Locate the cell with the specified text and output its (x, y) center coordinate. 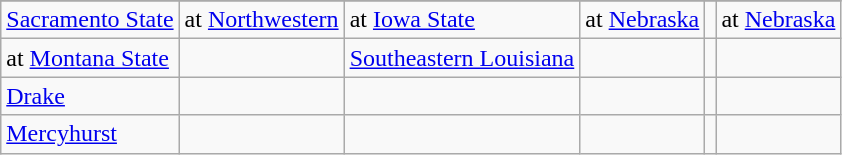
Drake (90, 96)
at Iowa State (462, 20)
Sacramento State (90, 20)
Southeastern Louisiana (462, 58)
Mercyhurst (90, 134)
at Montana State (90, 58)
at Northwestern (262, 20)
